Output the (x, y) coordinate of the center of the cell containing the given text.  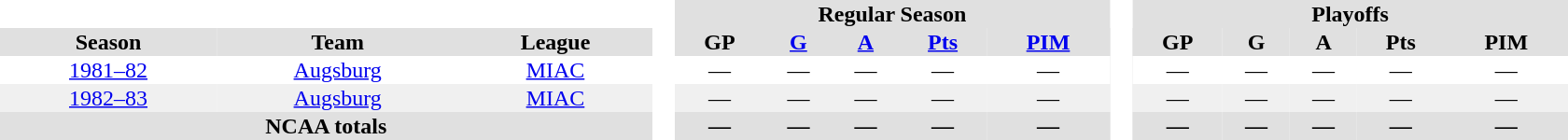
1982–83 (108, 98)
Season (108, 42)
Regular Season (892, 14)
Team (338, 42)
Playoffs (1350, 14)
NCAA totals (327, 126)
League (554, 42)
1981–82 (108, 70)
